For the text-containing cell, return its midpoint in [X, Y] coordinate format. 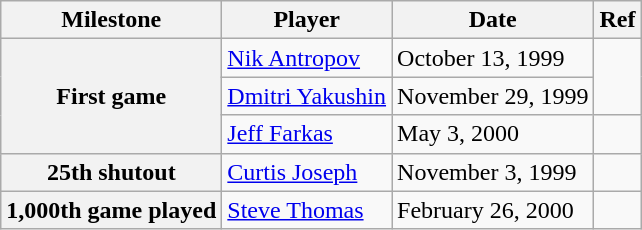
February 26, 2000 [493, 210]
May 3, 2000 [493, 134]
Dmitri Yakushin [307, 96]
Jeff Farkas [307, 134]
Steve Thomas [307, 210]
November 29, 1999 [493, 96]
First game [112, 96]
October 13, 1999 [493, 58]
Player [307, 20]
Milestone [112, 20]
Date [493, 20]
November 3, 1999 [493, 172]
Nik Antropov [307, 58]
Curtis Joseph [307, 172]
25th shutout [112, 172]
1,000th game played [112, 210]
Ref [618, 20]
